Pinpoint the cell where the given text exists, returning its [x, y] midpoint coordinate. 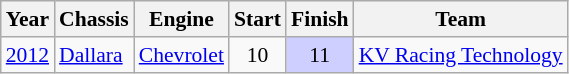
Team [461, 19]
Year [28, 19]
Start [258, 19]
11 [320, 55]
KV Racing Technology [461, 55]
Dallara [94, 55]
10 [258, 55]
2012 [28, 55]
Engine [182, 19]
Chassis [94, 19]
Finish [320, 19]
Chevrolet [182, 55]
